Search for the cell housing the specified text and yield its [X, Y] center coordinate. 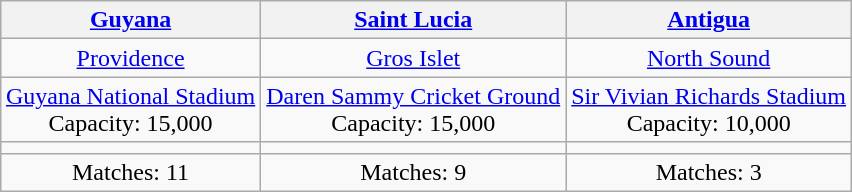
North Sound [709, 58]
Guyana [130, 20]
Saint Lucia [414, 20]
Guyana National StadiumCapacity: 15,000 [130, 110]
Matches: 9 [414, 172]
Providence [130, 58]
Sir Vivian Richards StadiumCapacity: 10,000 [709, 110]
Daren Sammy Cricket GroundCapacity: 15,000 [414, 110]
Matches: 11 [130, 172]
Antigua [709, 20]
Matches: 3 [709, 172]
Gros Islet [414, 58]
